Return the (x, y) coordinate for the center point of the cell that contains the specified text.  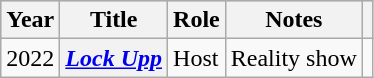
Reality show (294, 58)
Host (197, 58)
2022 (30, 58)
Notes (294, 20)
Title (114, 20)
Year (30, 20)
Role (197, 20)
Lock Upp (114, 58)
